Capture the cell that displays the provided text and extract its [x, y] central coordinate. 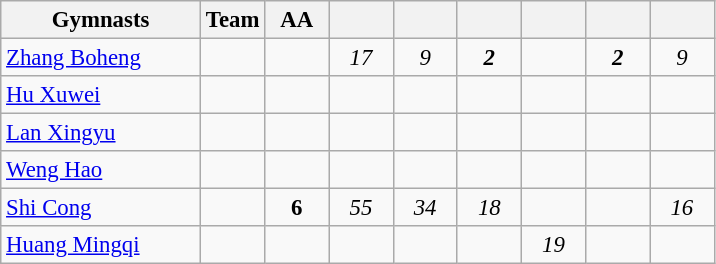
Zhang Boheng [101, 58]
55 [361, 208]
17 [361, 58]
AA [297, 20]
Hu Xuwei [101, 95]
Gymnasts [101, 20]
Lan Xingyu [101, 133]
6 [297, 208]
Huang Mingqi [101, 245]
18 [489, 208]
Shi Cong [101, 208]
34 [425, 208]
19 [553, 245]
Team [232, 20]
Weng Hao [101, 170]
16 [682, 208]
